Locate the cell with the specified text and output its (x, y) center coordinate. 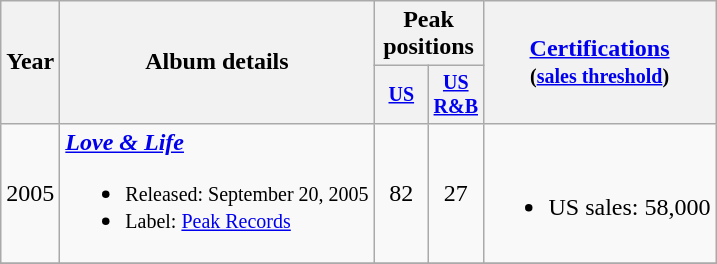
Peak positions (428, 34)
Love & LifeReleased: September 20, 2005Label: Peak Records (217, 193)
US (401, 94)
27 (456, 193)
Year (30, 62)
US sales: 58,000 (600, 193)
Album details (217, 62)
Certifications(sales threshold) (600, 62)
2005 (30, 193)
82 (401, 193)
USR&B (456, 94)
